Return [x, y] of the center of cell containing provided text 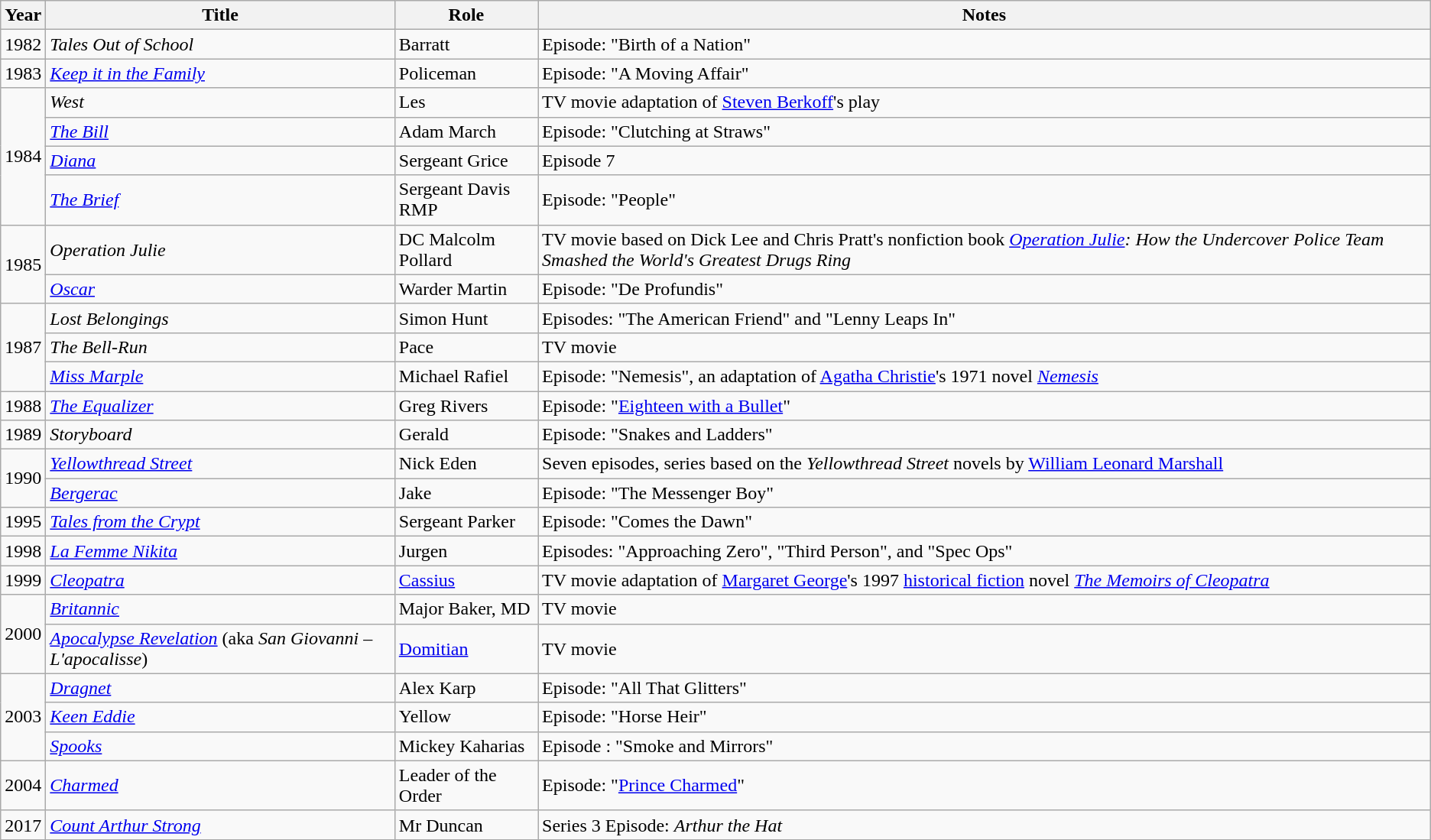
Spooks [220, 746]
Episode: "A Moving Affair" [985, 73]
West [220, 102]
Episode: "Snakes and Ladders" [985, 435]
Mr Duncan [466, 825]
Episode: "The Messenger Boy" [985, 493]
Title [220, 15]
Nick Eden [466, 464]
Miss Marple [220, 376]
1982 [23, 44]
Sergeant Davis RMP [466, 200]
Episode: "People" [985, 200]
Jurgen [466, 551]
The Brief [220, 200]
Episode : "Smoke and Mirrors" [985, 746]
Yellowthread Street [220, 464]
Episode: "Birth of a Nation" [985, 44]
1984 [23, 156]
Series 3 Episode: Arthur the Hat [985, 825]
Leader of the Order [466, 786]
Tales Out of School [220, 44]
TV movie adaptation of Steven Berkoff's play [985, 102]
Greg Rivers [466, 406]
1988 [23, 406]
DC Malcolm Pollard [466, 249]
The Bell-Run [220, 347]
Alex Karp [466, 688]
Bergerac [220, 493]
Barratt [466, 44]
Oscar [220, 289]
2003 [23, 717]
Sergeant Grice [466, 161]
Episode: "Prince Charmed" [985, 786]
Sergeant Parker [466, 522]
Keen Eddie [220, 717]
1985 [23, 264]
Domitian [466, 648]
Operation Julie [220, 249]
Yellow [466, 717]
1998 [23, 551]
Episodes: "The American Friend" and "Lenny Leaps In" [985, 318]
1990 [23, 478]
Les [466, 102]
The Bill [220, 131]
Gerald [466, 435]
Year [23, 15]
Count Arthur Strong [220, 825]
Dragnet [220, 688]
1983 [23, 73]
Episode: "Eighteen with a Bullet" [985, 406]
2004 [23, 786]
Keep it in the Family [220, 73]
Notes [985, 15]
Cleopatra [220, 580]
Warder Martin [466, 289]
1995 [23, 522]
Michael Rafiel [466, 376]
Storyboard [220, 435]
Episode: "De Profundis" [985, 289]
Episode: "Horse Heir" [985, 717]
Apocalypse Revelation (aka San Giovanni – L'apocalisse) [220, 648]
Diana [220, 161]
2017 [23, 825]
Episode: "Nemesis", an adaptation of Agatha Christie's 1971 novel Nemesis [985, 376]
1999 [23, 580]
The Equalizer [220, 406]
Episode: "All That Glitters" [985, 688]
TV movie adaptation of Margaret George's 1997 historical fiction novel The Memoirs of Cleopatra [985, 580]
Policeman [466, 73]
Simon Hunt [466, 318]
Episode: "Clutching at Straws" [985, 131]
Tales from the Crypt [220, 522]
Lost Belongings [220, 318]
Episode 7 [985, 161]
Adam March [466, 131]
Cassius [466, 580]
Jake [466, 493]
Charmed [220, 786]
La Femme Nikita [220, 551]
1987 [23, 347]
TV movie based on Dick Lee and Chris Pratt's nonfiction book Operation Julie: How the Undercover Police Team Smashed the World's Greatest Drugs Ring [985, 249]
Mickey Kaharias [466, 746]
Role [466, 15]
Pace [466, 347]
Seven episodes, series based on the Yellowthread Street novels by William Leonard Marshall [985, 464]
Episodes: "Approaching Zero", "Third Person", and "Spec Ops" [985, 551]
1989 [23, 435]
2000 [23, 634]
Major Baker, MD [466, 609]
Episode: "Comes the Dawn" [985, 522]
Britannic [220, 609]
